Output the [x, y] coordinate of the center of the cell containing the given text.  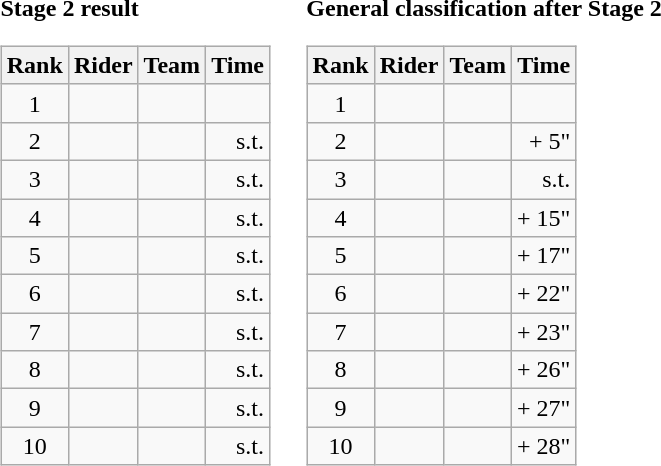
+ 17" [543, 256]
+ 5" [543, 141]
+ 26" [543, 370]
+ 28" [543, 446]
+ 15" [543, 217]
+ 22" [543, 294]
+ 23" [543, 332]
+ 27" [543, 408]
